Output the (x, y) coordinate of the center of the cell containing the given text.  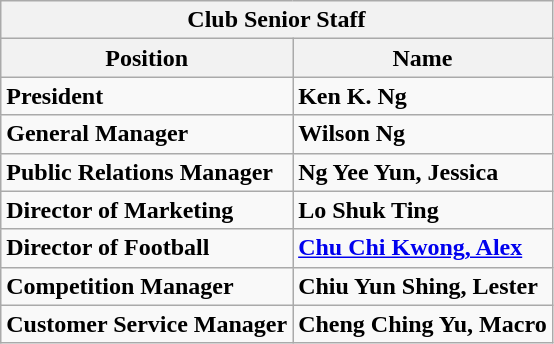
Chiu Yun Shing, Lester (423, 286)
Cheng Ching Yu, Macro (423, 324)
General Manager (147, 134)
Position (147, 58)
Customer Service Manager (147, 324)
Director of Marketing (147, 210)
Chu Chi Kwong, Alex (423, 248)
Ng Yee Yun, Jessica (423, 172)
President (147, 96)
Name (423, 58)
Competition Manager (147, 286)
Public Relations Manager (147, 172)
Wilson Ng (423, 134)
Lo Shuk Ting (423, 210)
Club Senior Staff (276, 20)
Ken K. Ng (423, 96)
Director of Football (147, 248)
